For the text-containing cell, return its midpoint in [x, y] coordinate format. 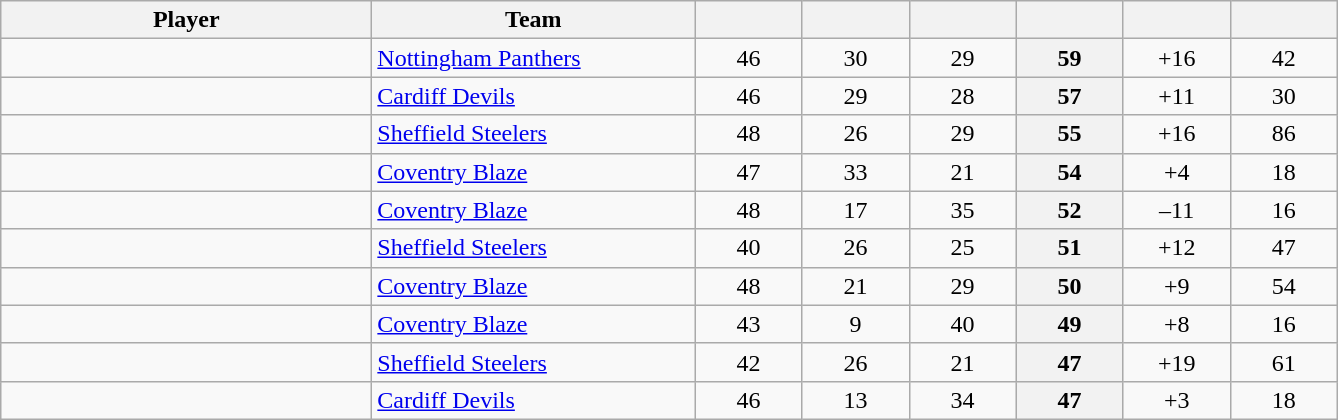
49 [1070, 324]
Player [186, 20]
43 [748, 324]
51 [1070, 248]
86 [1284, 134]
+12 [1176, 248]
61 [1284, 362]
25 [962, 248]
33 [856, 172]
34 [962, 400]
50 [1070, 286]
17 [856, 210]
Team [534, 20]
+19 [1176, 362]
+11 [1176, 96]
35 [962, 210]
57 [1070, 96]
+3 [1176, 400]
55 [1070, 134]
9 [856, 324]
13 [856, 400]
52 [1070, 210]
+4 [1176, 172]
+9 [1176, 286]
28 [962, 96]
+8 [1176, 324]
–11 [1176, 210]
Nottingham Panthers [534, 58]
59 [1070, 58]
